For the text-containing cell, return its midpoint in (X, Y) coordinate format. 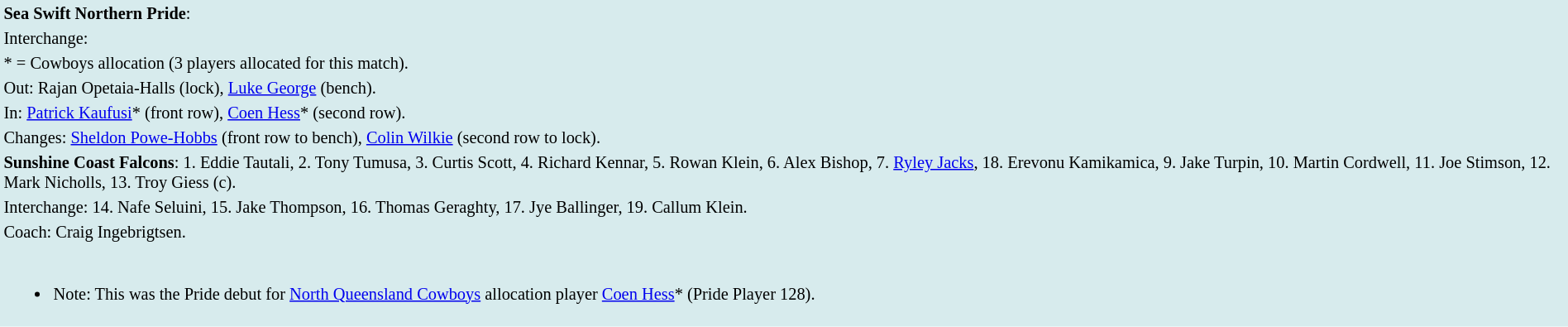
Interchange: (784, 38)
In: Patrick Kaufusi* (front row), Coen Hess* (second row). (784, 113)
Interchange: 14. Nafe Seluini, 15. Jake Thompson, 16. Thomas Geraghty, 17. Jye Ballinger, 19. Callum Klein. (784, 207)
* = Cowboys allocation (3 players allocated for this match). (784, 63)
Coach: Craig Ingebrigtsen. (784, 232)
Note: This was the Pride debut for North Queensland Cowboys allocation player Coen Hess* (Pride Player 128). (784, 284)
Changes: Sheldon Powe-Hobbs (front row to bench), Colin Wilkie (second row to lock). (784, 137)
Sea Swift Northern Pride: (784, 13)
Out: Rajan Opetaia-Halls (lock), Luke George (bench). (784, 88)
